Detect which cell encompasses the target text, then output its [X, Y] center coordinate. 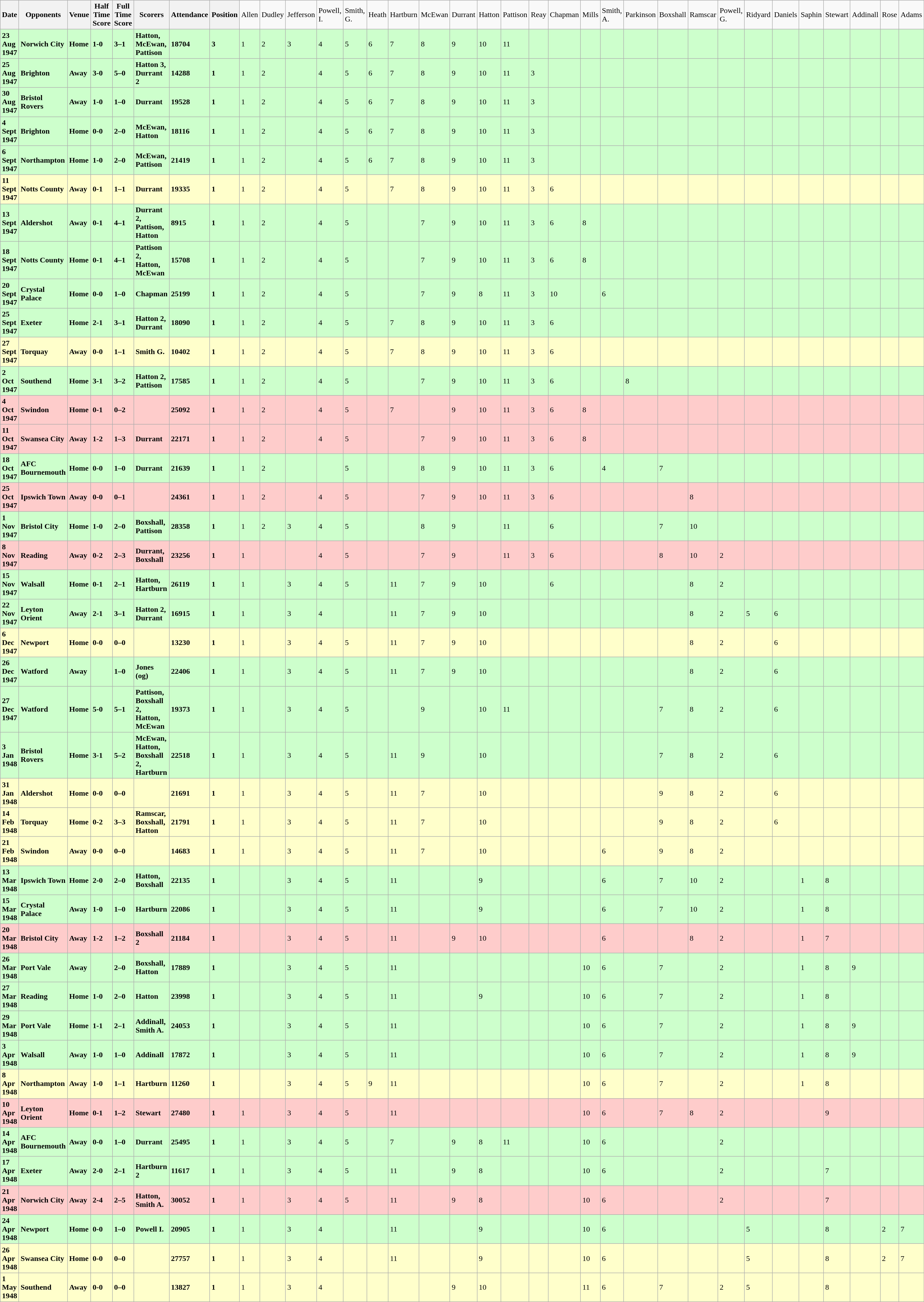
29 Mar 1948 [9, 1026]
Ramscar, Boxshall, Hatton [152, 822]
22086 [189, 909]
21 Apr 1948 [9, 1200]
26119 [189, 584]
22 Nov 1947 [9, 613]
Jones (og) [152, 672]
8 Nov 1947 [9, 555]
Hatton 2, Pattison [152, 381]
18116 [189, 131]
25 Aug 1947 [9, 73]
22171 [189, 439]
21691 [189, 793]
24 Apr 1948 [9, 1229]
Saphin [811, 15]
21791 [189, 822]
13827 [189, 1287]
27 Sept 1947 [9, 352]
Dudley [273, 15]
Allen [249, 15]
28358 [189, 526]
22135 [189, 880]
5–1 [123, 709]
8915 [189, 222]
30052 [189, 1200]
3 Jan 1948 [9, 755]
McEwan [435, 15]
McEwan, Hatton, Boxshall 2, Hartburn [152, 755]
3-0 [102, 73]
Pattison, Boxshall 2, Hatton, McEwan [152, 709]
27480 [189, 1113]
Durrant, Boxshall [152, 555]
Hartburn 2 [152, 1171]
1–3 [123, 439]
Full Time Score [123, 15]
30 Aug 1947 [9, 102]
26 Apr 1948 [9, 1258]
5-0 [102, 709]
20 Mar 1948 [9, 938]
Ridyard [758, 15]
18704 [189, 44]
17872 [189, 1055]
20 Sept 1947 [9, 293]
Boxshall, Hatton [152, 967]
0–2 [123, 410]
Mills [591, 15]
27757 [189, 1258]
15708 [189, 260]
Hatton, Hartburn [152, 584]
4 Oct 1947 [9, 410]
3–3 [123, 822]
Ramscar [703, 15]
5–0 [123, 73]
24053 [189, 1026]
13 Mar 1948 [9, 880]
17 Apr 1948 [9, 1171]
23998 [189, 997]
Boxshall 2 [152, 938]
Hatton 3, Durrant 2 [152, 73]
Daniels [786, 15]
Attendance [189, 15]
25 Oct 1947 [9, 497]
Hatton, Smith A. [152, 1200]
21639 [189, 468]
13 Sept 1947 [9, 222]
15 Mar 1948 [9, 909]
14 Feb 1948 [9, 822]
10402 [189, 352]
2–3 [123, 555]
1-1 [102, 1026]
25 Sept 1947 [9, 322]
3 Apr 1948 [9, 1055]
6 Sept 1947 [9, 160]
22406 [189, 672]
11260 [189, 1084]
27 Mar 1948 [9, 997]
Opponents [43, 15]
2–5 [123, 1200]
2-4 [102, 1200]
25199 [189, 293]
8 Apr 1948 [9, 1084]
Powell I. [152, 1229]
22518 [189, 755]
18090 [189, 322]
Powell, G. [731, 15]
Hatton, McEwan, Pattison [152, 44]
Heath [377, 15]
20905 [189, 1229]
1 Nov 1947 [9, 526]
11 Sept 1947 [9, 189]
4 Sept 1947 [9, 131]
13230 [189, 642]
Reay [538, 15]
Parkinson [640, 15]
24361 [189, 497]
21 Feb 1948 [9, 851]
Date [9, 15]
Durrant 2, Pattison, Hatton [152, 222]
14683 [189, 851]
McEwan, Pattison [152, 160]
23256 [189, 555]
23 Aug 1947 [9, 44]
Boxshall, Pattison [152, 526]
Jefferson [301, 15]
3–2 [123, 381]
1 May 1948 [9, 1287]
16915 [189, 613]
11 Oct 1947 [9, 439]
19373 [189, 709]
Pattison 2, Hatton, McEwan [152, 260]
Scorers [152, 15]
26 Mar 1948 [9, 967]
Venue [79, 15]
10 Apr 1948 [9, 1113]
Adams [911, 15]
18 Oct 1947 [9, 468]
6 Dec 1947 [9, 642]
25495 [189, 1142]
14288 [189, 73]
19335 [189, 189]
Addinall, Smith A. [152, 1026]
21184 [189, 938]
17585 [189, 381]
5–2 [123, 755]
18 Sept 1947 [9, 260]
Position [225, 15]
19528 [189, 102]
Rose [889, 15]
Boxshall [673, 15]
Hatton, Boxshall [152, 880]
25092 [189, 410]
27 Dec 1947 [9, 709]
15 Nov 1947 [9, 584]
17889 [189, 967]
14 Apr 1948 [9, 1142]
McEwan, Hatton [152, 131]
Half Time Score [102, 15]
2 Oct 1947 [9, 381]
11617 [189, 1171]
Smith, G. [355, 15]
Pattison [515, 15]
21419 [189, 160]
31 Jan 1948 [9, 793]
Smith G. [152, 352]
Powell, I. [330, 15]
Smith, A. [612, 15]
0–1 [123, 497]
26 Dec 1947 [9, 672]
